Scan for the cell matching the given text and deliver its [X, Y] coordinate at center. 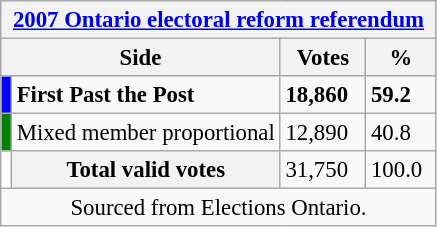
Mixed member proportional [146, 133]
40.8 [402, 133]
12,890 [323, 133]
100.0 [402, 170]
18,860 [323, 95]
Votes [323, 58]
Total valid votes [146, 170]
First Past the Post [146, 95]
2007 Ontario electoral reform referendum [219, 20]
31,750 [323, 170]
59.2 [402, 95]
Sourced from Elections Ontario. [219, 208]
Side [140, 58]
% [402, 58]
